Determine the (x, y) coordinate at the center of the cell enclosing the given text.  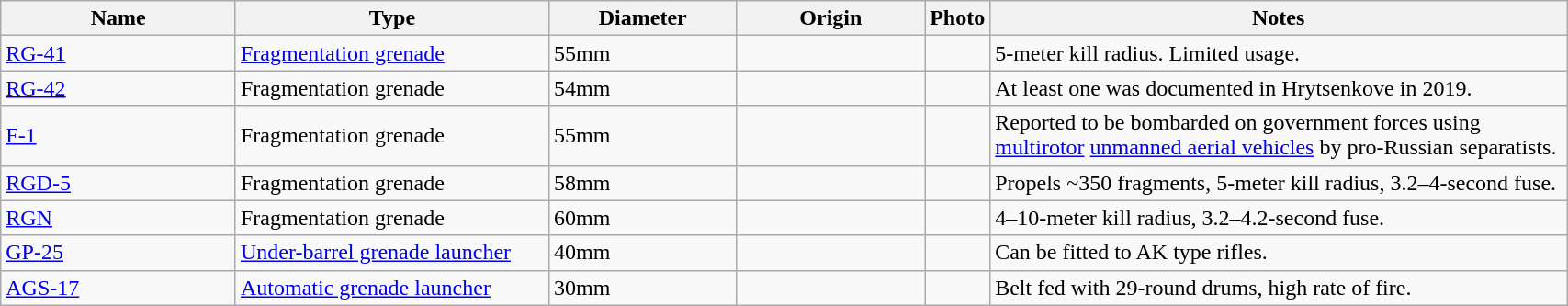
Automatic grenade launcher (391, 288)
Under-barrel grenade launcher (391, 253)
Origin (830, 18)
RGD-5 (118, 183)
RG-41 (118, 53)
40mm (643, 253)
Propels ~350 fragments, 5-meter kill radius, 3.2–4-second fuse. (1279, 183)
5-meter kill radius. Limited usage. (1279, 53)
F-1 (118, 136)
At least one was documented in Hrytsenkove in 2019. (1279, 88)
30mm (643, 288)
RG-42 (118, 88)
58mm (643, 183)
Can be fitted to AK type rifles. (1279, 253)
60mm (643, 218)
Photo (957, 18)
54mm (643, 88)
Notes (1279, 18)
4–10-meter kill radius, 3.2–4.2-second fuse. (1279, 218)
AGS-17 (118, 288)
Belt fed with 29-round drums, high rate of fire. (1279, 288)
GP-25 (118, 253)
Name (118, 18)
RGN (118, 218)
Type (391, 18)
Reported to be bombarded on government forces using multirotor unmanned aerial vehicles by pro-Russian separatists. (1279, 136)
Diameter (643, 18)
